Return (X, Y) of the center of cell containing provided text 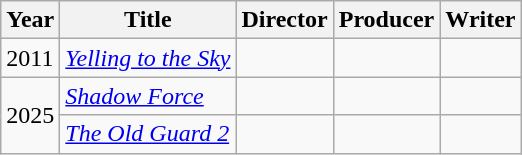
Shadow Force (148, 96)
Yelling to the Sky (148, 58)
2025 (30, 115)
Director (284, 20)
Producer (386, 20)
Year (30, 20)
2011 (30, 58)
Title (148, 20)
The Old Guard 2 (148, 134)
Writer (480, 20)
